Capture the cell that displays the provided text and extract its [x, y] central coordinate. 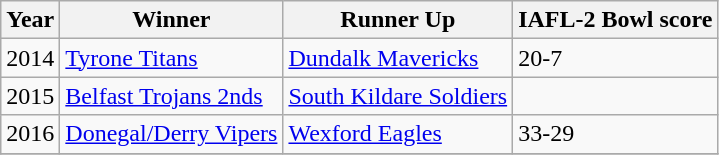
2014 [30, 58]
Donegal/Derry Vipers [172, 134]
South Kildare Soldiers [398, 96]
33-29 [616, 134]
20-7 [616, 58]
2015 [30, 96]
Winner [172, 20]
2016 [30, 134]
Year [30, 20]
Wexford Eagles [398, 134]
Dundalk Mavericks [398, 58]
IAFL-2 Bowl score [616, 20]
Belfast Trojans 2nds [172, 96]
Tyrone Titans [172, 58]
Runner Up [398, 20]
